Return (x, y) of the center of cell containing provided text 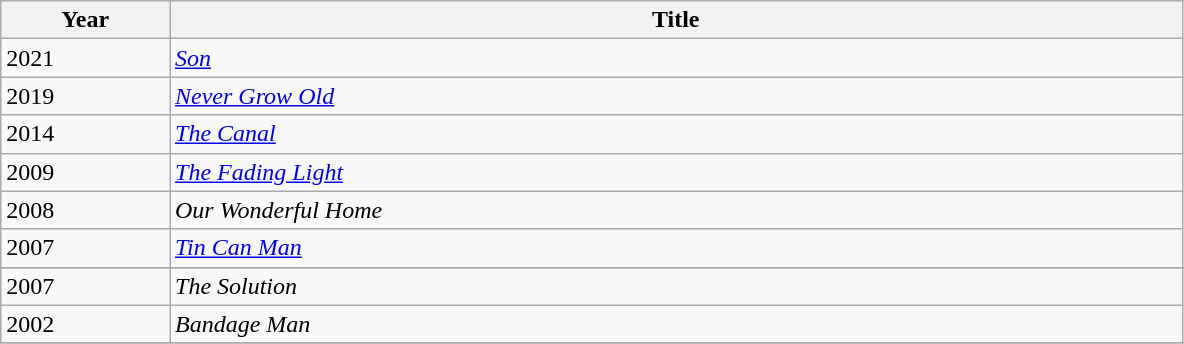
2019 (86, 96)
Son (676, 58)
2014 (86, 134)
Our Wonderful Home (676, 210)
The Solution (676, 286)
Year (86, 20)
2021 (86, 58)
2008 (86, 210)
2009 (86, 172)
Title (676, 20)
2002 (86, 324)
Tin Can Man (676, 248)
Never Grow Old (676, 96)
Bandage Man (676, 324)
The Canal (676, 134)
The Fading Light (676, 172)
